Search for the cell housing the specified text and yield its (X, Y) center coordinate. 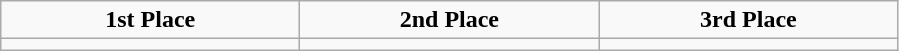
2nd Place (450, 20)
3rd Place (748, 20)
1st Place (150, 20)
